Output the [x, y] coordinate of the center of the cell containing the given text.  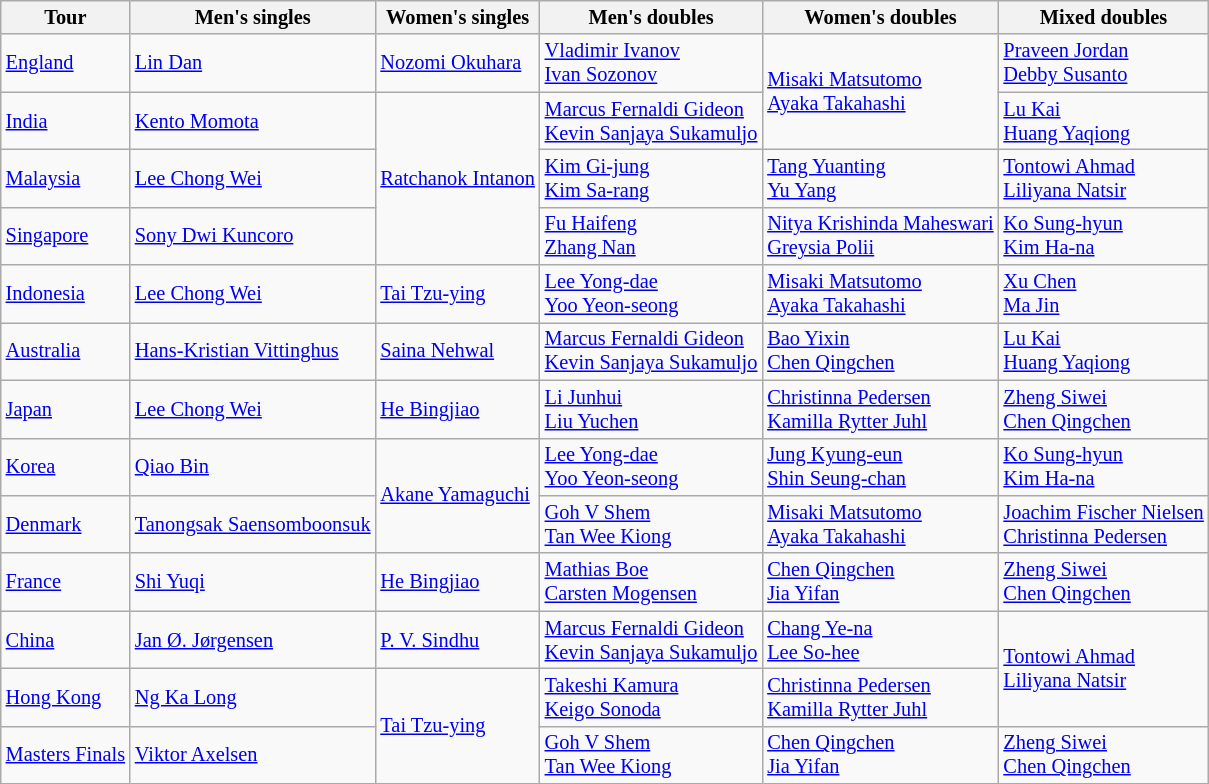
Vladimir Ivanov Ivan Sozonov [652, 63]
Singapore [66, 236]
England [66, 63]
Mixed doubles [1104, 17]
Ng Ka Long [253, 697]
Malaysia [66, 178]
Kim Gi-jung Kim Sa-rang [652, 178]
Bao Yixin Chen Qingchen [880, 351]
Tanongsak Saensomboonsuk [253, 524]
Shi Yuqi [253, 582]
Kento Momota [253, 121]
Masters Finals [66, 755]
Korea [66, 467]
France [66, 582]
Women's singles [457, 17]
Nitya Krishinda Maheswari Greysia Polii [880, 236]
Men's doubles [652, 17]
Nozomi Okuhara [457, 63]
Hong Kong [66, 697]
Denmark [66, 524]
Sony Dwi Kuncoro [253, 236]
Tang Yuanting Yu Yang [880, 178]
Women's doubles [880, 17]
Jung Kyung-eun Shin Seung-chan [880, 467]
Lin Dan [253, 63]
Indonesia [66, 294]
Chang Ye-na Lee So-hee [880, 640]
Fu Haifeng Zhang Nan [652, 236]
Jan Ø. Jørgensen [253, 640]
Qiao Bin [253, 467]
Xu Chen Ma Jin [1104, 294]
China [66, 640]
Saina Nehwal [457, 351]
Australia [66, 351]
Tour [66, 17]
Viktor Axelsen [253, 755]
P. V. Sindhu [457, 640]
Hans-Kristian Vittinghus [253, 351]
Men's singles [253, 17]
Joachim Fischer Nielsen Christinna Pedersen [1104, 524]
Takeshi Kamura Keigo Sonoda [652, 697]
Praveen Jordan Debby Susanto [1104, 63]
Ratchanok Intanon [457, 178]
India [66, 121]
Japan [66, 409]
Mathias Boe Carsten Mogensen [652, 582]
Akane Yamaguchi [457, 496]
Li Junhui Liu Yuchen [652, 409]
